Detect which cell encompasses the target text, then output its [X, Y] center coordinate. 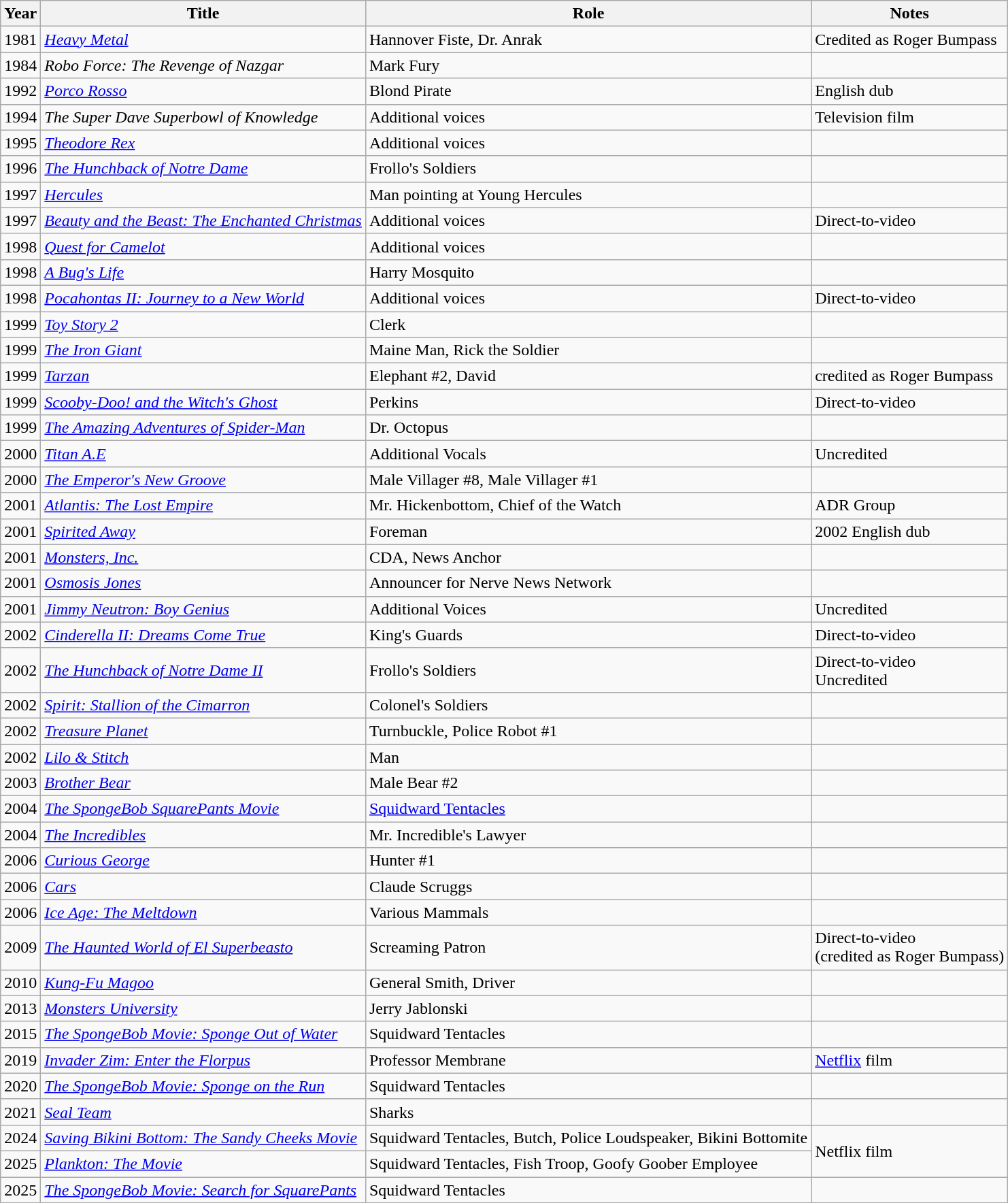
Ice Age: The Meltdown [203, 912]
Additional Voices [588, 609]
1994 [20, 117]
Perkins [588, 402]
Kung-Fu Magoo [203, 983]
Title [203, 14]
2010 [20, 983]
Blond Pirate [588, 91]
King's Guards [588, 635]
The Hunchback of Notre Dame [203, 169]
Credited as Roger Bumpass [910, 39]
Seal Team [203, 1112]
Osmosis Jones [203, 583]
Turnbuckle, Police Robot #1 [588, 731]
Porco Rosso [203, 91]
Curious George [203, 861]
1984 [20, 65]
Announcer for Nerve News Network [588, 583]
The Emperor's New Groove [203, 480]
Additional Vocals [588, 454]
2009 [20, 947]
The Incredibles [203, 835]
Tarzan [203, 376]
Man [588, 757]
A Bug's Life [203, 272]
2021 [20, 1112]
1996 [20, 169]
Dr. Octopus [588, 428]
Spirited Away [203, 531]
Year [20, 14]
Hercules [203, 195]
Mark Fury [588, 65]
General Smith, Driver [588, 983]
Monsters University [203, 1008]
Titan A.E [203, 454]
2013 [20, 1008]
Squidward Tentacles, Butch, Police Loudspeaker, Bikini Bottomite [588, 1138]
Scooby-Doo! and the Witch's Ghost [203, 402]
The SpongeBob Movie: Sponge Out of Water [203, 1034]
Heavy Metal [203, 39]
Beauty and the Beast: The Enchanted Christmas [203, 220]
Maine Man, Rick the Soldier [588, 350]
The SpongeBob Movie: Sponge on the Run [203, 1086]
Role [588, 14]
The SpongeBob Movie: Search for SquarePants [203, 1190]
Man pointing at Young Hercules [588, 195]
Spirit: Stallion of the Cimarron [203, 705]
2002 English dub [910, 531]
Cars [203, 887]
Notes [910, 14]
1981 [20, 39]
Theodore Rex [203, 143]
Robo Force: The Revenge of Nazgar [203, 65]
Mr. Incredible's Lawyer [588, 835]
Pocahontas II: Journey to a New World [203, 298]
The SpongeBob SquarePants Movie [203, 809]
Sharks [588, 1112]
Television film [910, 117]
Treasure Planet [203, 731]
Cinderella II: Dreams Come True [203, 635]
Hunter #1 [588, 861]
Quest for Camelot [203, 246]
2024 [20, 1138]
Lilo & Stitch [203, 757]
Atlantis: The Lost Empire [203, 506]
Toy Story 2 [203, 325]
Squidward Tentacles, Fish Troop, Goofy Goober Employee [588, 1164]
Male Bear #2 [588, 783]
1995 [20, 143]
credited as Roger Bumpass [910, 376]
2019 [20, 1060]
Plankton: The Movie [203, 1164]
Jimmy Neutron: Boy Genius [203, 609]
Foreman [588, 531]
The Iron Giant [203, 350]
Brother Bear [203, 783]
Professor Membrane [588, 1060]
Invader Zim: Enter the Florpus [203, 1060]
2003 [20, 783]
CDA, News Anchor [588, 557]
Saving Bikini Bottom: The Sandy Cheeks Movie [203, 1138]
ADR Group [910, 506]
Mr. Hickenbottom, Chief of the Watch [588, 506]
Jerry Jablonski [588, 1008]
Claude Scruggs [588, 887]
The Super Dave Superbowl of Knowledge [203, 117]
Colonel's Soldiers [588, 705]
English dub [910, 91]
The Haunted World of El Superbeasto [203, 947]
Monsters, Inc. [203, 557]
Direct-to-video(credited as Roger Bumpass) [910, 947]
Hannover Fiste, Dr. Anrak [588, 39]
Clerk [588, 325]
2015 [20, 1034]
Harry Mosquito [588, 272]
Male Villager #8, Male Villager #1 [588, 480]
The Hunchback of Notre Dame II [203, 670]
Direct-to-videoUncredited [910, 670]
2020 [20, 1086]
Screaming Patron [588, 947]
Various Mammals [588, 912]
1992 [20, 91]
Elephant #2, David [588, 376]
The Amazing Adventures of Spider-Man [203, 428]
